Scan for the cell matching the given text and deliver its [x, y] coordinate at center. 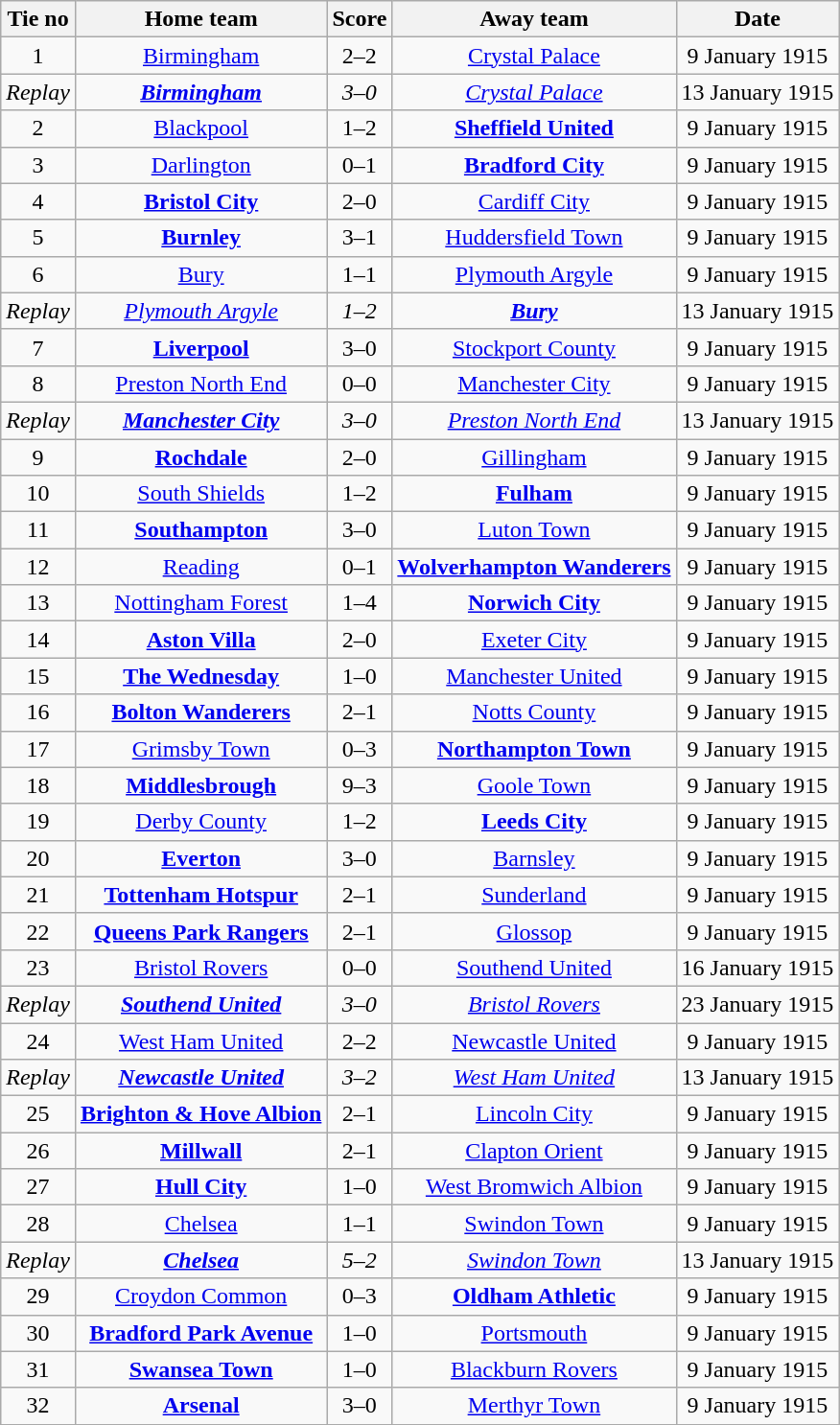
Tie no [38, 19]
Score [360, 19]
Swansea Town [200, 1369]
1–4 [360, 603]
10 [38, 494]
Fulham [534, 494]
Wolverhampton Wanderers [534, 567]
Queens Park Rangers [200, 931]
Lincoln City [534, 1114]
Goole Town [534, 785]
5 [38, 238]
Southampton [200, 530]
24 [38, 1040]
Date [758, 19]
22 [38, 931]
Manchester United [534, 676]
Bolton Wanderers [200, 712]
16 [38, 712]
3–1 [360, 238]
32 [38, 1406]
Clapton Orient [534, 1151]
28 [38, 1224]
15 [38, 676]
26 [38, 1151]
9–3 [360, 785]
9 [38, 457]
31 [38, 1369]
Notts County [534, 712]
Sheffield United [534, 128]
23 [38, 968]
West Bromwich Albion [534, 1187]
20 [38, 858]
19 [38, 822]
Rochdale [200, 457]
Blackpool [200, 128]
12 [38, 567]
Brighton & Hove Albion [200, 1114]
Burnley [200, 238]
21 [38, 895]
Croydon Common [200, 1297]
South Shields [200, 494]
Derby County [200, 822]
4 [38, 201]
Tottenham Hotspur [200, 895]
Home team [200, 19]
23 January 1915 [758, 1004]
Reading [200, 567]
Away team [534, 19]
Everton [200, 858]
Northampton Town [534, 749]
16 January 1915 [758, 968]
18 [38, 785]
Bradford Park Avenue [200, 1333]
6 [38, 274]
11 [38, 530]
17 [38, 749]
Hull City [200, 1187]
Barnsley [534, 858]
Merthyr Town [534, 1406]
Grimsby Town [200, 749]
Gillingham [534, 457]
Luton Town [534, 530]
Bristol City [200, 201]
Arsenal [200, 1406]
Aston Villa [200, 640]
1 [38, 56]
Cardiff City [534, 201]
Sunderland [534, 895]
Liverpool [200, 347]
14 [38, 640]
25 [38, 1114]
Darlington [200, 165]
30 [38, 1333]
8 [38, 384]
3–2 [360, 1078]
Huddersfield Town [534, 238]
7 [38, 347]
The Wednesday [200, 676]
3 [38, 165]
Bradford City [534, 165]
Exeter City [534, 640]
29 [38, 1297]
Millwall [200, 1151]
Middlesbrough [200, 785]
13 [38, 603]
Nottingham Forest [200, 603]
Portsmouth [534, 1333]
5–2 [360, 1260]
Norwich City [534, 603]
Leeds City [534, 822]
Oldham Athletic [534, 1297]
27 [38, 1187]
2 [38, 128]
Stockport County [534, 347]
Blackburn Rovers [534, 1369]
Glossop [534, 931]
